Scan for the cell matching the given text and deliver its [X, Y] coordinate at center. 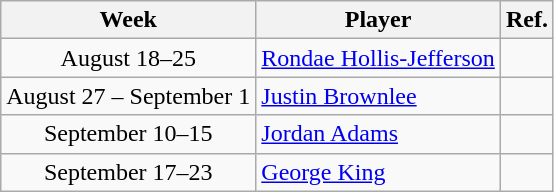
George King [378, 172]
Jordan Adams [378, 134]
August 18–25 [128, 58]
Justin Brownlee [378, 96]
August 27 – September 1 [128, 96]
Player [378, 20]
September 17–23 [128, 172]
September 10–15 [128, 134]
Ref. [526, 20]
Week [128, 20]
Rondae Hollis-Jefferson [378, 58]
